Pinpoint the cell where the given text exists, returning its [X, Y] midpoint coordinate. 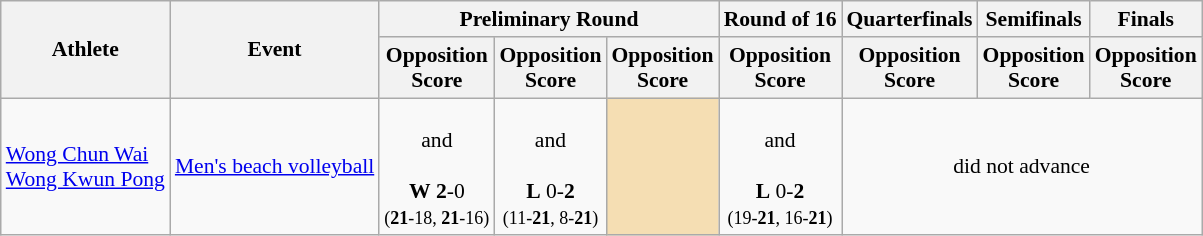
Men's beach volleyball [274, 167]
Wong Chun Wai Wong Kwun Pong [86, 167]
did not advance [1022, 167]
Round of 16 [780, 19]
Athlete [86, 50]
andL 0-2(11-21, 8-21) [550, 167]
andL 0-2(19-21, 16-21) [780, 167]
Preliminary Round [548, 19]
andW 2-0(21-18, 21-16) [436, 167]
Semifinals [1034, 19]
Finals [1146, 19]
Event [274, 50]
Quarterfinals [910, 19]
